For the text-containing cell, return its midpoint in [X, Y] coordinate format. 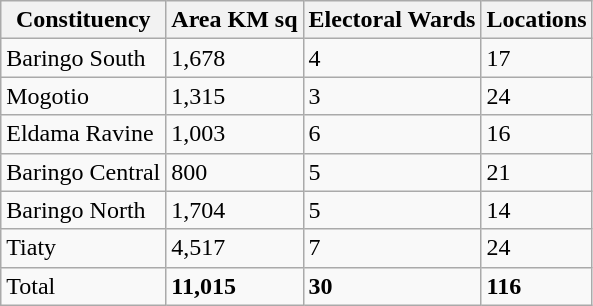
Baringo Central [84, 172]
14 [536, 210]
Eldama Ravine [84, 134]
1,003 [234, 134]
Electoral Wards [392, 20]
21 [536, 172]
1,704 [234, 210]
Constituency [84, 20]
11,015 [234, 286]
Tiaty [84, 248]
Total [84, 286]
17 [536, 58]
30 [392, 286]
4,517 [234, 248]
Mogotio [84, 96]
6 [392, 134]
116 [536, 286]
1,678 [234, 58]
800 [234, 172]
4 [392, 58]
1,315 [234, 96]
Baringo North [84, 210]
Locations [536, 20]
Baringo South [84, 58]
7 [392, 248]
16 [536, 134]
3 [392, 96]
Area KM sq [234, 20]
